Return (x, y) of the center of cell containing provided text 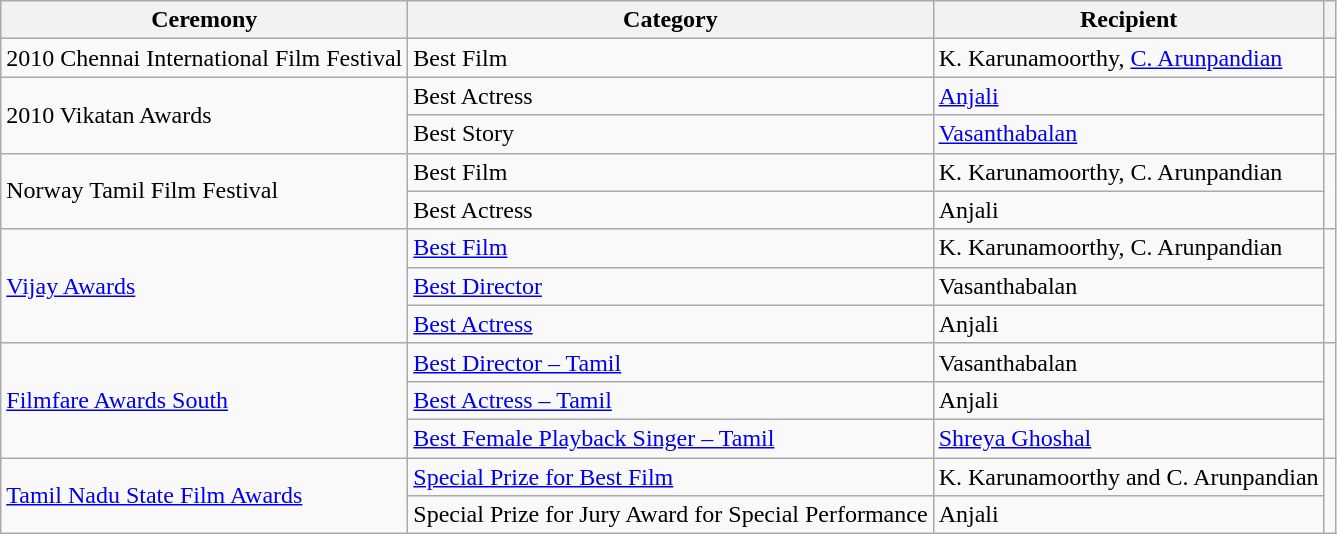
Special Prize for Best Film (670, 477)
Best Director (670, 286)
Special Prize for Jury Award for Special Performance (670, 515)
Best Actress – Tamil (670, 400)
Vijay Awards (204, 286)
Best Female Playback Singer – Tamil (670, 438)
K. Karunamoorthy and C. Arunpandian (1128, 477)
Best Story (670, 134)
Tamil Nadu State Film Awards (204, 496)
Shreya Ghoshal (1128, 438)
Norway Tamil Film Festival (204, 191)
Ceremony (204, 20)
Category (670, 20)
2010 Vikatan Awards (204, 115)
2010 Chennai International Film Festival (204, 58)
Best Director – Tamil (670, 362)
Recipient (1128, 20)
Filmfare Awards South (204, 400)
